Capture the cell that displays the provided text and extract its [x, y] central coordinate. 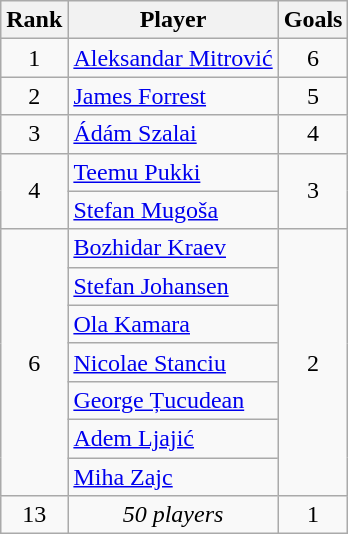
Goals [313, 20]
Stefan Johansen [173, 286]
Player [173, 20]
Miha Zajc [173, 477]
Stefan Mugoša [173, 210]
Teemu Pukki [173, 172]
13 [34, 515]
Ádám Szalai [173, 134]
George Țucudean [173, 400]
Nicolae Stanciu [173, 362]
5 [313, 96]
50 players [173, 515]
Rank [34, 20]
Adem Ljajić [173, 438]
Aleksandar Mitrović [173, 58]
Bozhidar Kraev [173, 248]
Ola Kamara [173, 324]
James Forrest [173, 96]
